Locate the cell with the specified text and output its (x, y) center coordinate. 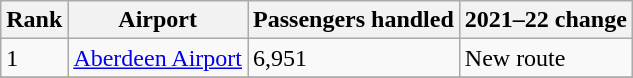
Aberdeen Airport (158, 58)
Rank (34, 20)
Passengers handled (354, 20)
Airport (158, 20)
2021–22 change (546, 20)
1 (34, 58)
6,951 (354, 58)
New route (546, 58)
